Detect which cell encompasses the target text, then output its [X, Y] center coordinate. 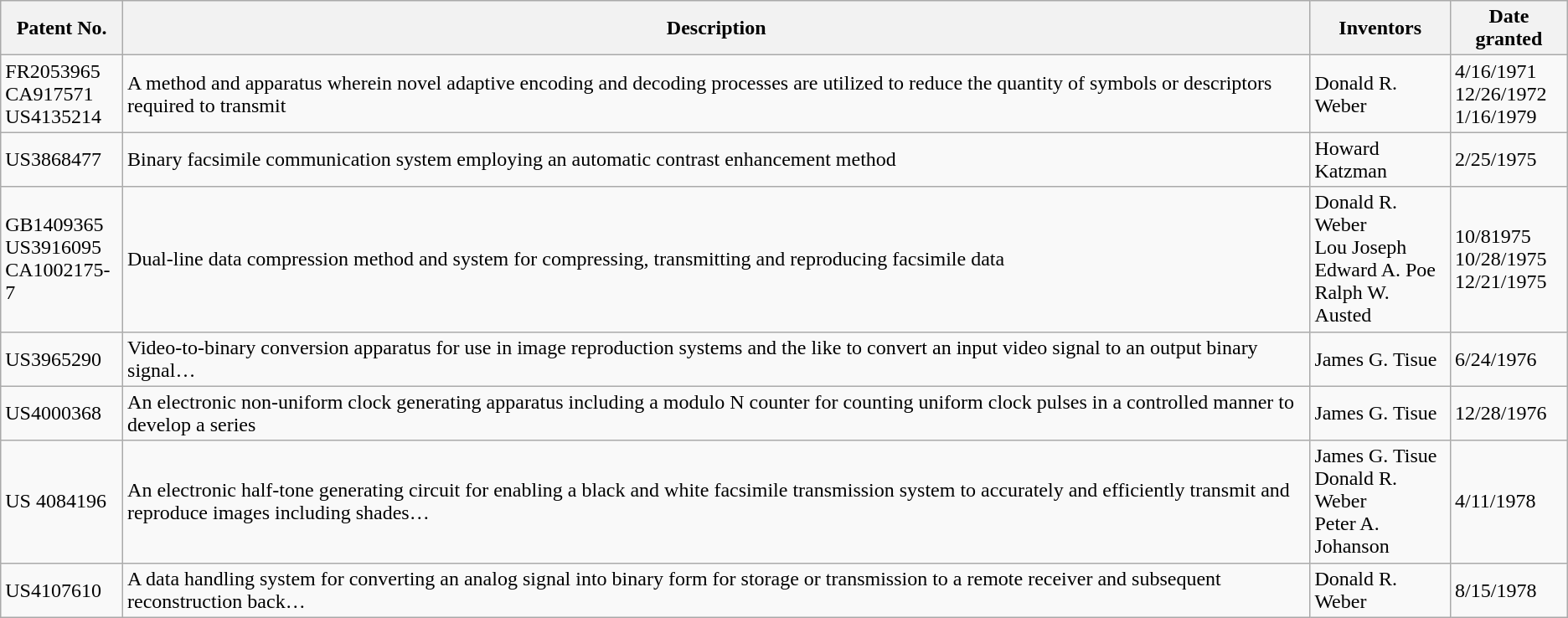
GB1409365US3916095CA1002175-7 [62, 260]
Binary facsimile communication system employing an automatic contrast enhancement method [717, 159]
Date granted [1509, 28]
FR2053965CA917571US4135214 [62, 94]
US3965290 [62, 358]
6/24/1976 [1509, 358]
10/8197510/28/197512/21/1975 [1509, 260]
8/15/1978 [1509, 590]
4/11/1978 [1509, 502]
Patent No. [62, 28]
Video-to-binary conversion apparatus for use in image reproduction systems and the like to convert an input video signal to an output binary signal… [717, 358]
Howard Katzman [1380, 159]
US4107610 [62, 590]
Inventors [1380, 28]
Dual-line data compression method and system for compressing, transmitting and reproducing facsimile data [717, 260]
US4000368 [62, 414]
Donald R. WeberLou JosephEdward A. PoeRalph W. Austed [1380, 260]
James G. Tisue Donald R. Weber Peter A. Johanson [1380, 502]
US3868477 [62, 159]
2/25/1975 [1509, 159]
4/16/197112/26/19721/16/1979 [1509, 94]
US 4084196 [62, 502]
12/28/1976 [1509, 414]
Description [717, 28]
